Output the (X, Y) coordinate of the center of the cell containing the given text.  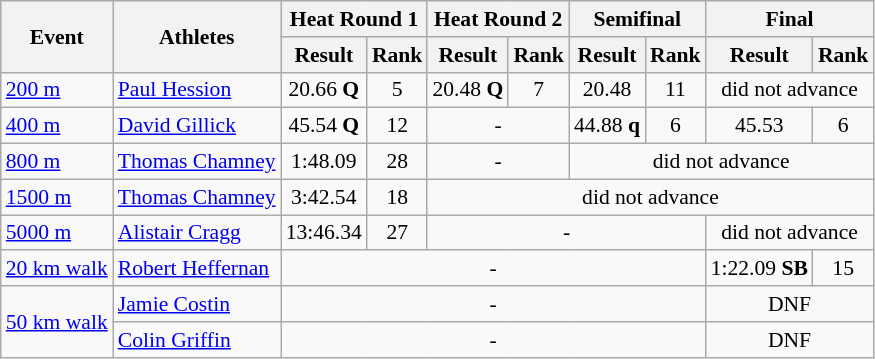
5 (398, 90)
20.48 (607, 90)
200 m (57, 90)
800 m (57, 162)
3:42.54 (324, 197)
Heat Round 1 (354, 19)
Paul Hession (197, 90)
44.88 q (607, 126)
12 (398, 126)
20.48 Q (468, 90)
David Gillick (197, 126)
5000 m (57, 233)
Alistair Cragg (197, 233)
Athletes (197, 36)
28 (398, 162)
Colin Griffin (197, 340)
13:46.34 (324, 233)
27 (398, 233)
1:22.09 SB (760, 269)
11 (676, 90)
Jamie Costin (197, 304)
20.66 Q (324, 90)
15 (844, 269)
45.53 (760, 126)
Semifinal (638, 19)
45.54 Q (324, 126)
400 m (57, 126)
1:48.09 (324, 162)
18 (398, 197)
1500 m (57, 197)
Robert Heffernan (197, 269)
20 km walk (57, 269)
Event (57, 36)
50 km walk (57, 322)
7 (538, 90)
Final (790, 19)
Heat Round 2 (498, 19)
